Locate the cell with the specified text and output its [X, Y] center coordinate. 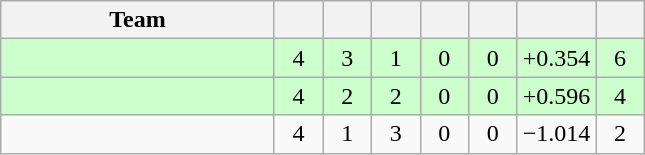
−1.014 [556, 134]
+0.354 [556, 58]
6 [620, 58]
Team [138, 20]
+0.596 [556, 96]
